Provide the [X, Y] coordinate of the cell's center where the given text is located.  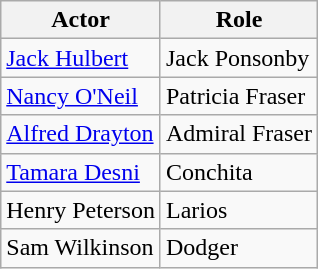
Nancy O'Neil [81, 96]
Alfred Drayton [81, 134]
Larios [238, 210]
Patricia Fraser [238, 96]
Jack Ponsonby [238, 58]
Role [238, 20]
Actor [81, 20]
Sam Wilkinson [81, 248]
Admiral Fraser [238, 134]
Henry Peterson [81, 210]
Dodger [238, 248]
Jack Hulbert [81, 58]
Tamara Desni [81, 172]
Conchita [238, 172]
